For the text-containing cell, return its midpoint in (x, y) coordinate format. 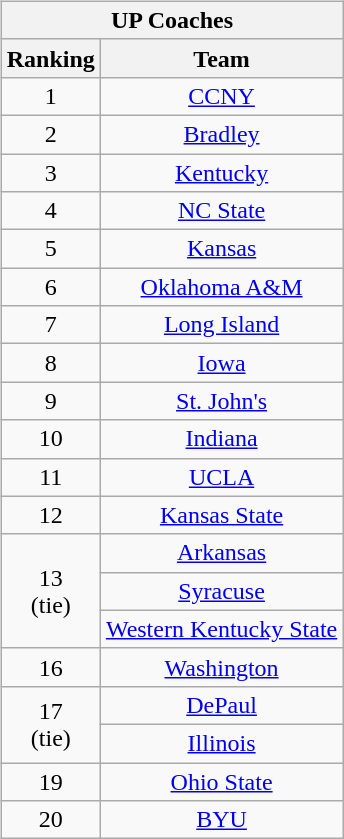
BYU (221, 820)
7 (50, 325)
Kansas (221, 249)
10 (50, 439)
Washington (221, 667)
12 (50, 515)
Ohio State (221, 781)
UP Coaches (172, 20)
CCNY (221, 96)
Oklahoma A&M (221, 287)
11 (50, 477)
2 (50, 134)
Kentucky (221, 173)
20 (50, 820)
Illinois (221, 743)
4 (50, 211)
Long Island (221, 325)
13(tie) (50, 591)
17(tie) (50, 724)
3 (50, 173)
Team (221, 58)
Syracuse (221, 591)
St. John's (221, 401)
Arkansas (221, 553)
Western Kentucky State (221, 629)
8 (50, 363)
5 (50, 249)
6 (50, 287)
Bradley (221, 134)
9 (50, 401)
Indiana (221, 439)
DePaul (221, 705)
19 (50, 781)
16 (50, 667)
Kansas State (221, 515)
Ranking (50, 58)
1 (50, 96)
UCLA (221, 477)
NC State (221, 211)
Iowa (221, 363)
